From the cell containing the given text, extract its center point as [X, Y] coordinate. 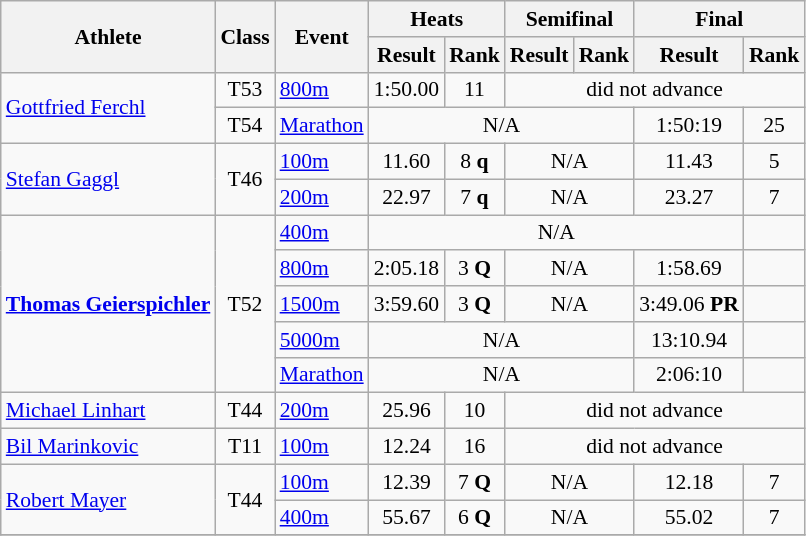
Michael Linhart [108, 411]
12.39 [406, 482]
11.43 [689, 162]
11 [474, 90]
25 [774, 126]
Stefan Gaggl [108, 180]
12.24 [406, 447]
1500m [322, 304]
6 Q [474, 518]
Final [719, 19]
8 q [474, 162]
1:50:19 [689, 126]
Bil Marinkovic [108, 447]
T54 [244, 126]
5 [774, 162]
13:10.94 [689, 340]
T52 [244, 304]
7 q [474, 197]
3:49.06 PR [689, 304]
22.97 [406, 197]
11.60 [406, 162]
Gottfried Ferchl [108, 108]
55.67 [406, 518]
T53 [244, 90]
55.02 [689, 518]
10 [474, 411]
5000m [322, 340]
2:06:10 [689, 375]
Semifinal [570, 19]
T46 [244, 180]
Robert Mayer [108, 500]
23.27 [689, 197]
3:59.60 [406, 304]
2:05.18 [406, 269]
T11 [244, 447]
7 Q [474, 482]
16 [474, 447]
25.96 [406, 411]
1:50.00 [406, 90]
Heats [437, 19]
Thomas Geierspichler [108, 304]
1:58.69 [689, 269]
12.18 [689, 482]
Class [244, 36]
Athlete [108, 36]
Event [322, 36]
